From the cell containing the given text, extract its center point as (X, Y) coordinate. 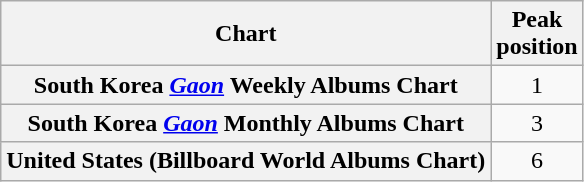
United States (Billboard World Albums Chart) (246, 161)
South Korea Gaon Weekly Albums Chart (246, 85)
1 (537, 85)
3 (537, 123)
South Korea Gaon Monthly Albums Chart (246, 123)
6 (537, 161)
Peakposition (537, 34)
Chart (246, 34)
